From the cell containing the given text, extract its center point as (X, Y) coordinate. 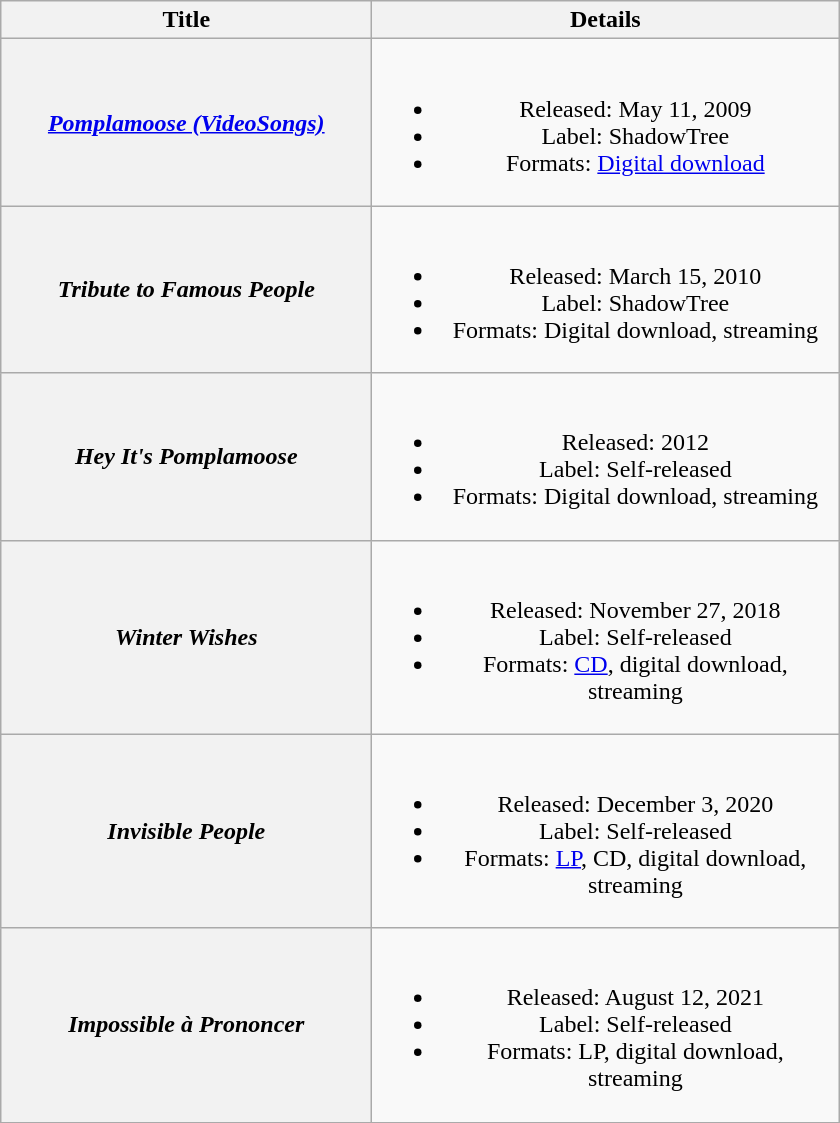
Title (186, 20)
Released: May 11, 2009Label: ShadowTreeFormats: Digital download (606, 122)
Invisible People (186, 831)
Tribute to Famous People (186, 290)
Winter Wishes (186, 637)
Released: November 27, 2018Label: Self-releasedFormats: CD, digital download, streaming (606, 637)
Hey It's Pomplamoose (186, 456)
Details (606, 20)
Released: August 12, 2021Label: Self-releasedFormats: LP, digital download, streaming (606, 1025)
Pomplamoose (VideoSongs) (186, 122)
Released: December 3, 2020Label: Self-releasedFormats: LP, CD, digital download, streaming (606, 831)
Released: March 15, 2010Label: ShadowTreeFormats: Digital download, streaming (606, 290)
Released: 2012Label: Self-releasedFormats: Digital download, streaming (606, 456)
Impossible à Prononcer (186, 1025)
